Extract the [X, Y] coordinate from the center of the cell holding the provided text.  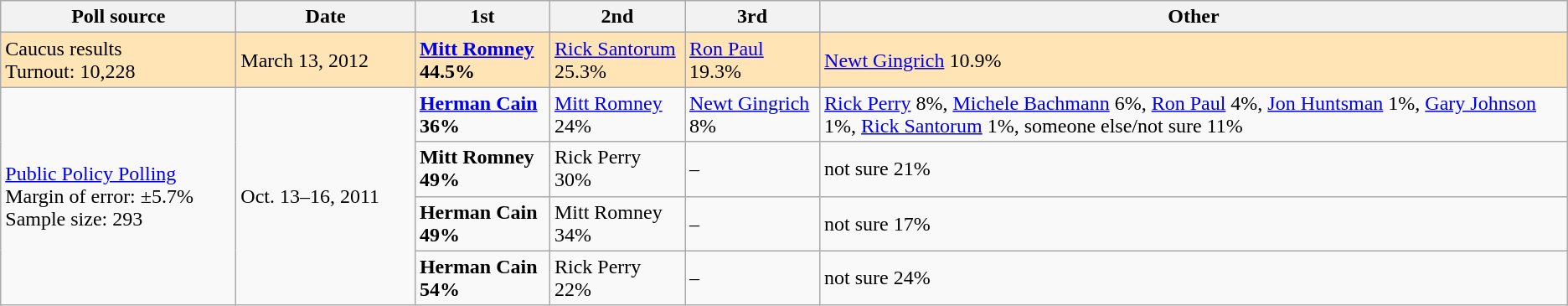
Herman Cain36% [482, 114]
Oct. 13–16, 2011 [326, 196]
not sure 24% [1194, 278]
Newt Gingrich8% [752, 114]
Date [326, 17]
Public Policy PollingMargin of error: ±5.7% Sample size: 293 [119, 196]
Herman Cain54% [482, 278]
Mitt Romney34% [616, 223]
Caucus resultsTurnout: 10,228 [119, 60]
Newt Gingrich 10.9% [1194, 60]
not sure 21% [1194, 169]
2nd [616, 17]
not sure 17% [1194, 223]
Mitt Romney24% [616, 114]
Ron Paul19.3% [752, 60]
Herman Cain49% [482, 223]
Mitt Romney 44.5% [482, 60]
Poll source [119, 17]
3rd [752, 17]
Rick Santorum25.3% [616, 60]
Rick Perry 8%, Michele Bachmann 6%, Ron Paul 4%, Jon Huntsman 1%, Gary Johnson 1%, Rick Santorum 1%, someone else/not sure 11% [1194, 114]
Other [1194, 17]
Rick Perry30% [616, 169]
March 13, 2012 [326, 60]
Rick Perry22% [616, 278]
1st [482, 17]
Mitt Romney49% [482, 169]
